Scan for the cell matching the given text and deliver its (X, Y) coordinate at center. 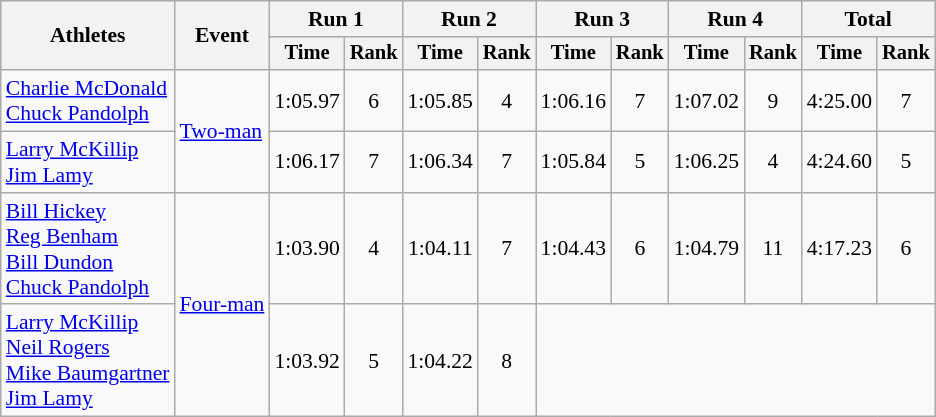
9 (773, 100)
4:17.23 (840, 249)
1:06.34 (440, 162)
4:24.60 (840, 162)
Run 2 (468, 19)
1:06.16 (574, 100)
1:06.25 (706, 162)
1:07.02 (706, 100)
4:25.00 (840, 100)
11 (773, 249)
Event (222, 36)
Athletes (88, 36)
1:03.92 (306, 361)
8 (507, 361)
Bill HickeyReg BenhamBill DundonChuck Pandolph (88, 249)
Four-man (222, 305)
1:05.97 (306, 100)
Larry McKillipJim Lamy (88, 162)
1:04.22 (440, 361)
1:03.90 (306, 249)
Larry McKillipNeil RogersMike BaumgartnerJim Lamy (88, 361)
1:06.17 (306, 162)
Run 1 (336, 19)
1:05.84 (574, 162)
1:04.11 (440, 249)
1:04.43 (574, 249)
Run 3 (602, 19)
Run 4 (736, 19)
1:05.85 (440, 100)
Two-man (222, 131)
Charlie McDonaldChuck Pandolph (88, 100)
Total (868, 19)
1:04.79 (706, 249)
